Identify which cell holds the provided text, then report its (x, y) central coordinate. 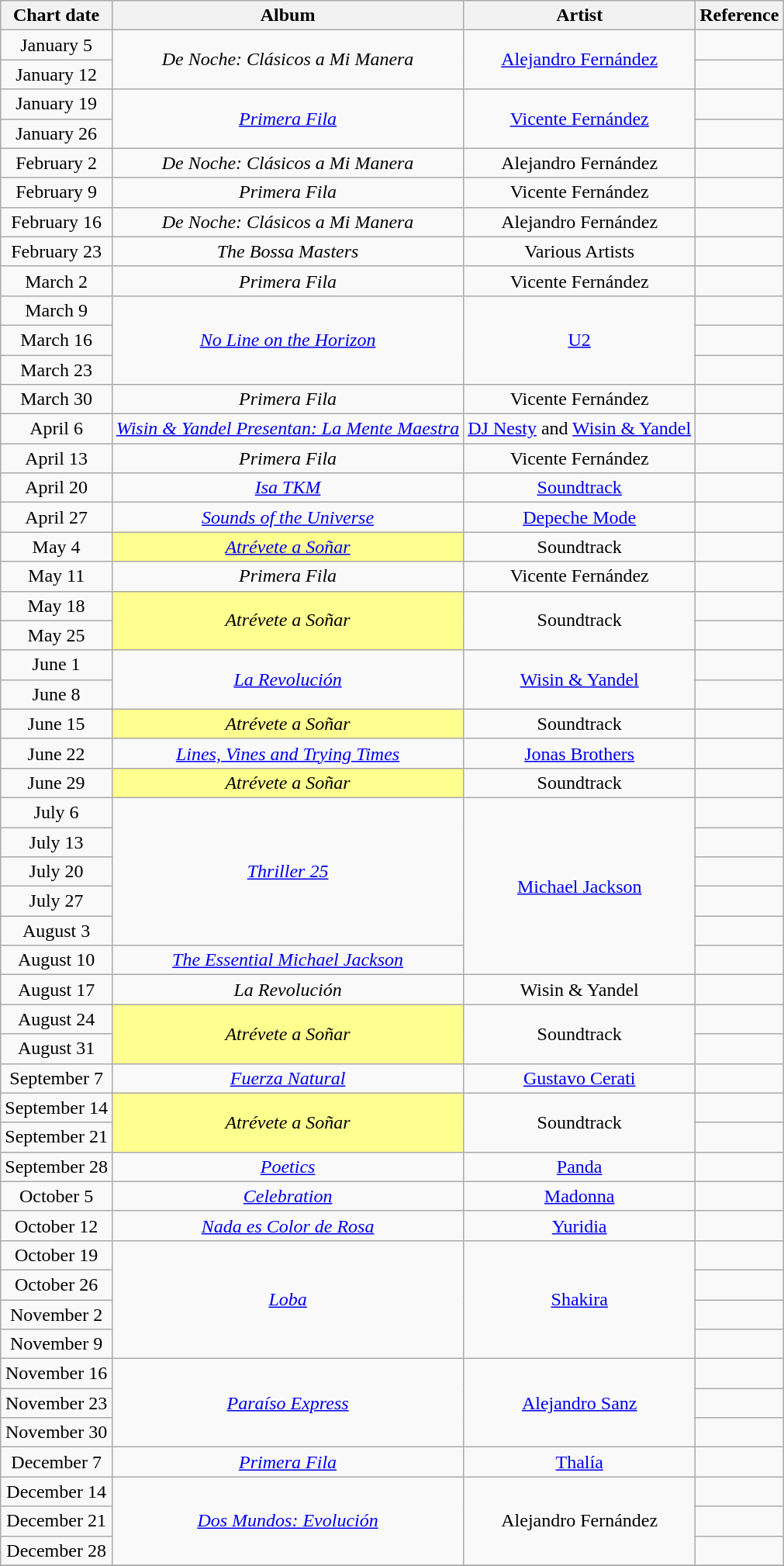
March 2 (57, 281)
October 5 (57, 1196)
April 6 (57, 429)
September 21 (57, 1137)
February 2 (57, 163)
Celebration (287, 1196)
Album (287, 16)
Paraíso Express (287, 1403)
The Essential Michael Jackson (287, 960)
Loba (287, 1299)
August 10 (57, 960)
April 13 (57, 458)
Michael Jackson (580, 886)
May 25 (57, 635)
Alejandro Sanz (580, 1403)
January 5 (57, 45)
October 12 (57, 1225)
April 27 (57, 517)
January 26 (57, 133)
Thriller 25 (287, 871)
Shakira (580, 1299)
Sounds of the Universe (287, 517)
May 11 (57, 576)
Various Artists (580, 251)
July 6 (57, 812)
September 28 (57, 1167)
June 22 (57, 753)
May 18 (57, 606)
June 15 (57, 724)
August 24 (57, 1019)
Thalía (580, 1462)
July 27 (57, 901)
Dos Mundos: Evolución (287, 1521)
June 8 (57, 694)
Depeche Mode (580, 517)
February 23 (57, 251)
August 31 (57, 1049)
November 2 (57, 1315)
Isa TKM (287, 488)
November 9 (57, 1344)
May 4 (57, 547)
October 26 (57, 1284)
July 20 (57, 872)
February 16 (57, 222)
June 1 (57, 665)
Nada es Color de Rosa (287, 1225)
Poetics (287, 1167)
November 16 (57, 1374)
January 12 (57, 74)
No Line on the Horizon (287, 340)
September 14 (57, 1108)
Gustavo Cerati (580, 1078)
December 28 (57, 1550)
March 9 (57, 310)
March 16 (57, 340)
October 19 (57, 1255)
December 14 (57, 1492)
Madonna (580, 1196)
Jonas Brothers (580, 753)
Chart date (57, 16)
August 17 (57, 990)
Reference (740, 16)
June 29 (57, 783)
U2 (580, 340)
April 20 (57, 488)
Panda (580, 1167)
November 23 (57, 1403)
July 13 (57, 842)
February 9 (57, 192)
December 21 (57, 1521)
August 3 (57, 931)
January 19 (57, 104)
September 7 (57, 1078)
March 23 (57, 370)
December 7 (57, 1462)
Wisin & Yandel Presentan: La Mente Maestra (287, 429)
Yuridia (580, 1225)
Fuerza Natural (287, 1078)
DJ Nesty and Wisin & Yandel (580, 429)
The Bossa Masters (287, 251)
November 30 (57, 1433)
Lines, Vines and Trying Times (287, 753)
Artist (580, 16)
March 30 (57, 399)
